From the cell containing the given text, extract its center point as (x, y) coordinate. 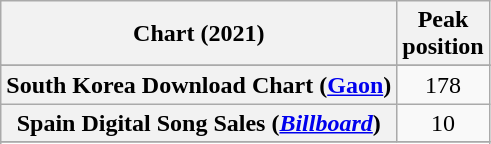
Chart (2021) (199, 34)
South Korea Download Chart (Gaon) (199, 85)
10 (443, 123)
Spain Digital Song Sales (Billboard) (199, 123)
178 (443, 85)
Peakposition (443, 34)
